Search for the cell housing the specified text and yield its (x, y) center coordinate. 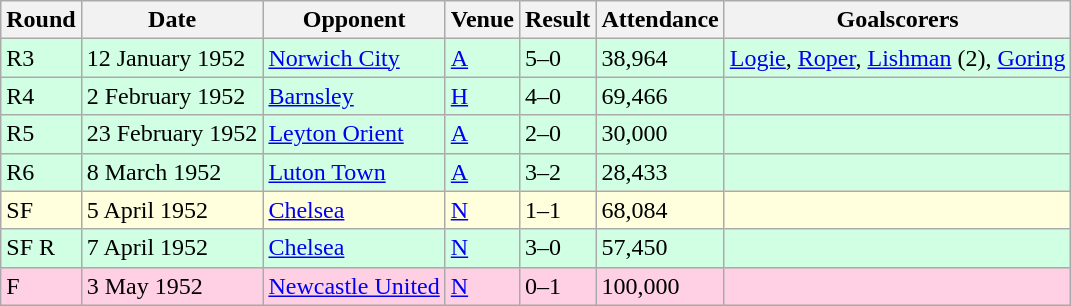
SF R (41, 248)
Date (172, 20)
R5 (41, 134)
0–1 (557, 286)
5 April 1952 (172, 210)
2 February 1952 (172, 96)
68,084 (660, 210)
Luton Town (354, 172)
38,964 (660, 58)
Attendance (660, 20)
28,433 (660, 172)
Barnsley (354, 96)
Norwich City (354, 58)
R3 (41, 58)
3–2 (557, 172)
7 April 1952 (172, 248)
Venue (482, 20)
Goalscorers (898, 20)
F (41, 286)
3 May 1952 (172, 286)
Newcastle United (354, 286)
R4 (41, 96)
Logie, Roper, Lishman (2), Goring (898, 58)
4–0 (557, 96)
Result (557, 20)
57,450 (660, 248)
23 February 1952 (172, 134)
2–0 (557, 134)
69,466 (660, 96)
H (482, 96)
Round (41, 20)
8 March 1952 (172, 172)
SF (41, 210)
100,000 (660, 286)
R6 (41, 172)
12 January 1952 (172, 58)
5–0 (557, 58)
3–0 (557, 248)
30,000 (660, 134)
Leyton Orient (354, 134)
Opponent (354, 20)
1–1 (557, 210)
